Scan for the cell matching the given text and deliver its [X, Y] coordinate at center. 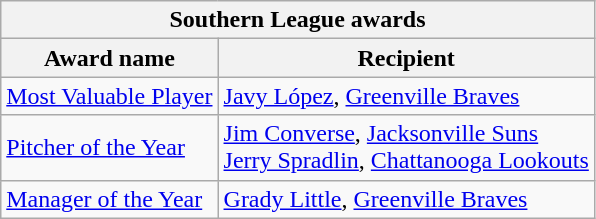
Pitcher of the Year [110, 148]
Recipient [406, 58]
Grady Little, Greenville Braves [406, 199]
Manager of the Year [110, 199]
Javy López, Greenville Braves [406, 96]
Jim Converse, Jacksonville Suns Jerry Spradlin, Chattanooga Lookouts [406, 148]
Southern League awards [298, 20]
Award name [110, 58]
Most Valuable Player [110, 96]
